Identify which cell holds the provided text, then report its (X, Y) central coordinate. 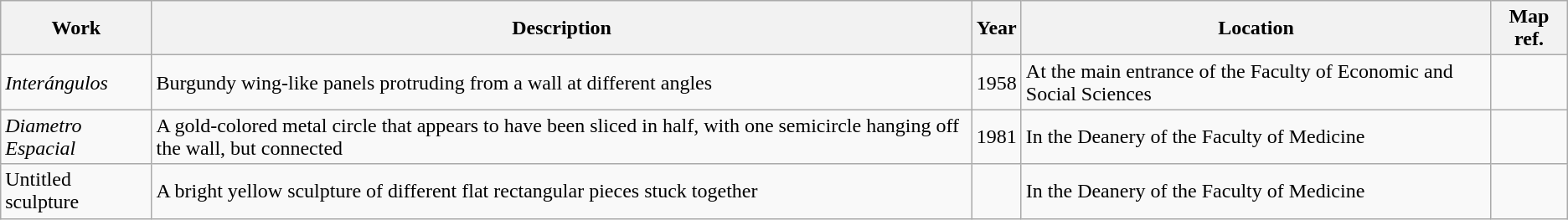
Year (997, 28)
At the main entrance of the Faculty of Economic and Social Sciences (1256, 82)
Interángulos (76, 82)
1958 (997, 82)
1981 (997, 137)
Untitled sculpture (76, 191)
Diametro Espacial (76, 137)
A bright yellow sculpture of different flat rectangular pieces stuck together (561, 191)
Map ref. (1529, 28)
Location (1256, 28)
Burgundy wing-like panels protruding from a wall at different angles (561, 82)
A gold-colored metal circle that appears to have been sliced in half, with one semicircle hanging off the wall, but connected (561, 137)
Work (76, 28)
Description (561, 28)
